Scan for the cell matching the given text and deliver its [X, Y] coordinate at center. 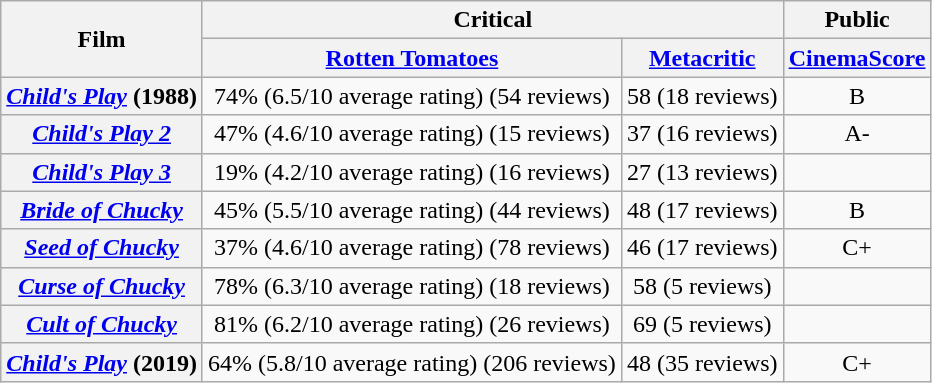
37% (4.6/10 average rating) (78 reviews) [412, 248]
A- [857, 134]
Curse of Chucky [102, 286]
Critical [492, 20]
45% (5.5/10 average rating) (44 reviews) [412, 210]
19% (4.2/10 average rating) (16 reviews) [412, 172]
48 (35 reviews) [702, 362]
64% (5.8/10 average rating) (206 reviews) [412, 362]
46 (17 reviews) [702, 248]
74% (6.5/10 average rating) (54 reviews) [412, 96]
Film [102, 39]
Bride of Chucky [102, 210]
58 (5 reviews) [702, 286]
48 (17 reviews) [702, 210]
37 (16 reviews) [702, 134]
81% (6.2/10 average rating) (26 reviews) [412, 324]
Rotten Tomatoes [412, 58]
CinemaScore [857, 58]
58 (18 reviews) [702, 96]
Cult of Chucky [102, 324]
27 (13 reviews) [702, 172]
Child's Play (2019) [102, 362]
47% (4.6/10 average rating) (15 reviews) [412, 134]
Public [857, 20]
78% (6.3/10 average rating) (18 reviews) [412, 286]
Metacritic [702, 58]
Child's Play 2 [102, 134]
69 (5 reviews) [702, 324]
Seed of Chucky [102, 248]
Child's Play 3 [102, 172]
Child's Play (1988) [102, 96]
